Capture the cell that displays the provided text and extract its [X, Y] central coordinate. 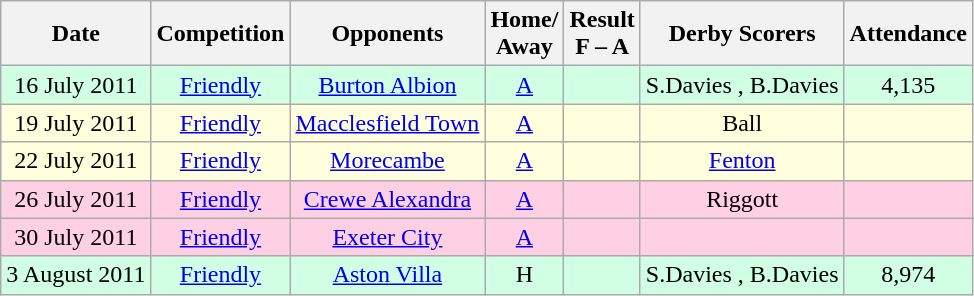
Burton Albion [388, 85]
8,974 [908, 275]
Ball [742, 123]
Morecambe [388, 161]
30 July 2011 [76, 237]
H [524, 275]
Attendance [908, 34]
Crewe Alexandra [388, 199]
Exeter City [388, 237]
Fenton [742, 161]
Opponents [388, 34]
Aston Villa [388, 275]
ResultF – A [602, 34]
Home/Away [524, 34]
22 July 2011 [76, 161]
Riggott [742, 199]
16 July 2011 [76, 85]
3 August 2011 [76, 275]
26 July 2011 [76, 199]
19 July 2011 [76, 123]
Macclesfield Town [388, 123]
Derby Scorers [742, 34]
Competition [220, 34]
Date [76, 34]
4,135 [908, 85]
